Return (X, Y) of the center of cell containing provided text 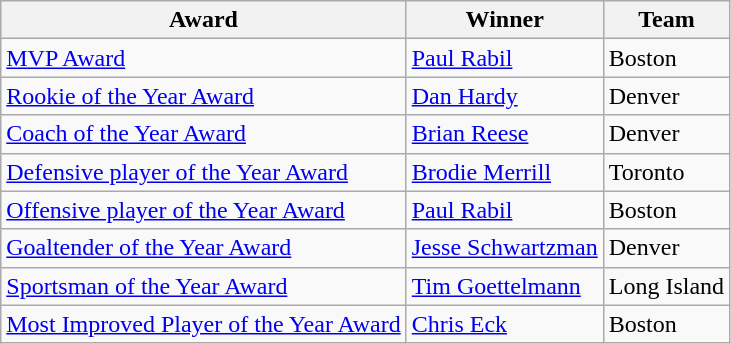
Jesse Schwartzman (504, 248)
Tim Goettelmann (504, 286)
Team (666, 20)
Toronto (666, 172)
Goaltender of the Year Award (204, 248)
Defensive player of the Year Award (204, 172)
Award (204, 20)
Brian Reese (504, 134)
Long Island (666, 286)
Coach of the Year Award (204, 134)
MVP Award (204, 58)
Rookie of the Year Award (204, 96)
Winner (504, 20)
Dan Hardy (504, 96)
Chris Eck (504, 324)
Sportsman of the Year Award (204, 286)
Most Improved Player of the Year Award (204, 324)
Brodie Merrill (504, 172)
Offensive player of the Year Award (204, 210)
